Locate the cell with the specified text and output its (x, y) center coordinate. 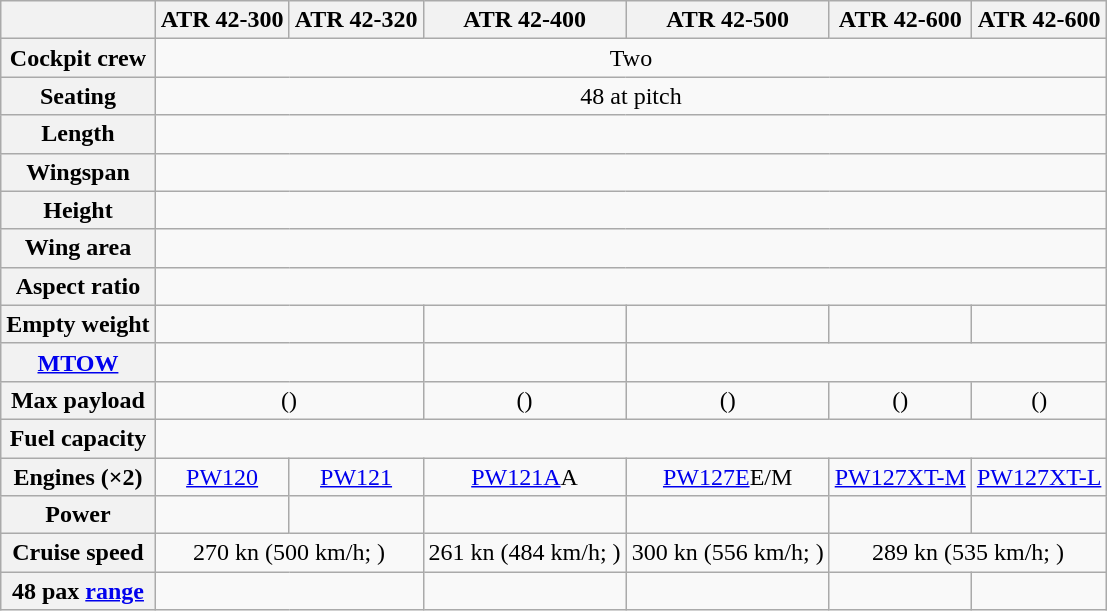
ATR 42-500 (728, 20)
Fuel capacity (78, 438)
Max payload (78, 400)
Engines (×2) (78, 477)
270 kn (500 km/h; ) (289, 553)
Two (631, 58)
48 pax range (78, 591)
ATR 42-300 (222, 20)
ATR 42-320 (356, 20)
PW121 (356, 477)
PW127XT-M (900, 477)
261 kn (484 km/h; ) (524, 553)
Power (78, 515)
Cruise speed (78, 553)
Wingspan (78, 172)
PW127XT-L (1039, 477)
Empty weight (78, 324)
Length (78, 134)
ATR 42-400 (524, 20)
MTOW (78, 362)
300 kn (556 km/h; ) (728, 553)
289 kn (535 km/h; ) (968, 553)
Height (78, 210)
Cockpit crew (78, 58)
48 at pitch (631, 96)
Aspect ratio (78, 286)
PW120 (222, 477)
PW127EE/M (728, 477)
Seating (78, 96)
Wing area (78, 248)
PW121AA (524, 477)
